Find where the given text appears and provide that cell's center as (x, y) coordinate. 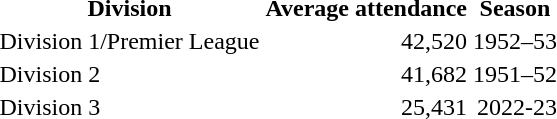
41,682 (366, 74)
42,520 (366, 41)
